Identify which cell holds the provided text, then report its [x, y] central coordinate. 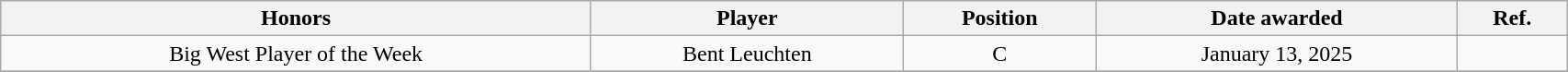
Ref. [1512, 18]
Big West Player of the Week [296, 54]
C [999, 54]
Position [999, 18]
Date awarded [1277, 18]
January 13, 2025 [1277, 54]
Honors [296, 18]
Bent Leuchten [747, 54]
Player [747, 18]
